Determine the (X, Y) coordinate at the center of the cell enclosing the given text.  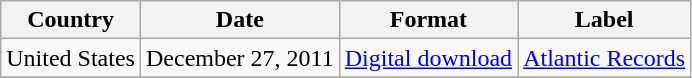
Country (71, 20)
Date (240, 20)
Label (604, 20)
Format (428, 20)
Digital download (428, 58)
United States (71, 58)
December 27, 2011 (240, 58)
Atlantic Records (604, 58)
